Output the [X, Y] coordinate of the center of the cell containing the given text.  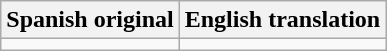
English translation [282, 20]
Spanish original [90, 20]
